For the text-containing cell, return its midpoint in (x, y) coordinate format. 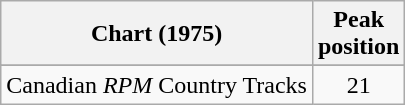
21 (358, 85)
Chart (1975) (157, 34)
Peakposition (358, 34)
Canadian RPM Country Tracks (157, 85)
